Return the (X, Y) coordinate for the center point of the cell that contains the specified text.  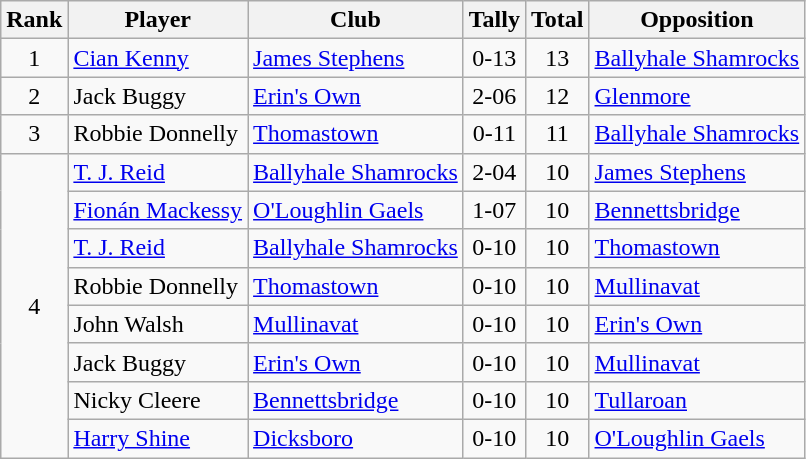
0-11 (494, 134)
12 (557, 96)
3 (34, 134)
4 (34, 305)
John Walsh (158, 324)
Total (557, 20)
Nicky Cleere (158, 400)
Dicksboro (356, 438)
Tullaroan (697, 400)
Rank (34, 20)
13 (557, 58)
11 (557, 134)
Tally (494, 20)
Player (158, 20)
Cian Kenny (158, 58)
Harry Shine (158, 438)
2-06 (494, 96)
Glenmore (697, 96)
2 (34, 96)
1 (34, 58)
Opposition (697, 20)
Club (356, 20)
2-04 (494, 172)
1-07 (494, 210)
0-13 (494, 58)
Fionán Mackessy (158, 210)
